Return (X, Y) of the center of cell containing provided text 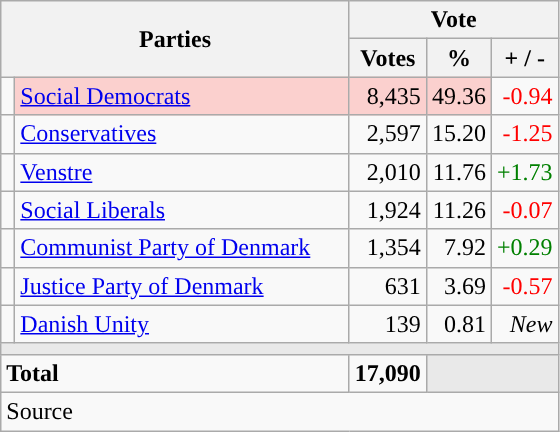
Votes (388, 58)
+1.73 (524, 172)
1,354 (388, 248)
17,090 (388, 373)
49.36 (458, 96)
-0.07 (524, 210)
8,435 (388, 96)
Communist Party of Denmark (182, 248)
Total (176, 373)
-0.94 (524, 96)
+0.29 (524, 248)
Venstre (182, 172)
+ / - (524, 58)
2,597 (388, 134)
Conservatives (182, 134)
139 (388, 324)
Vote (454, 20)
2,010 (388, 172)
631 (388, 286)
0.81 (458, 324)
Danish Unity (182, 324)
Parties (176, 39)
1,924 (388, 210)
-1.25 (524, 134)
Social Liberals (182, 210)
15.20 (458, 134)
11.26 (458, 210)
% (458, 58)
New (524, 324)
11.76 (458, 172)
Social Democrats (182, 96)
-0.57 (524, 286)
Source (280, 411)
7.92 (458, 248)
3.69 (458, 286)
Justice Party of Denmark (182, 286)
